Return [X, Y] of the center of cell containing provided text 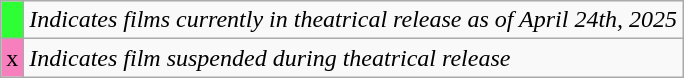
Indicates film suspended during theatrical release [354, 58]
Indicates films currently in theatrical release as of April 24th, 2025 [354, 20]
x [12, 58]
